Return the [x, y] coordinate for the center point of the cell that contains the specified text.  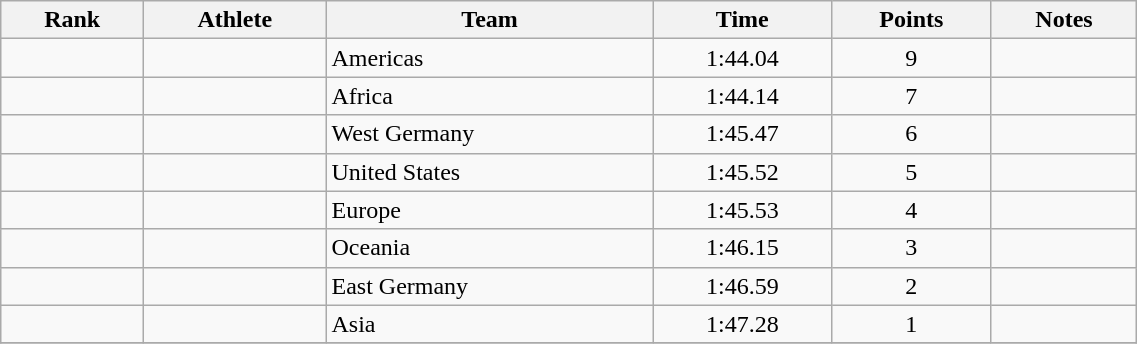
6 [911, 134]
United States [490, 172]
Asia [490, 324]
Athlete [235, 20]
Europe [490, 210]
Americas [490, 58]
1:46.59 [742, 286]
1:47.28 [742, 324]
3 [911, 248]
West Germany [490, 134]
4 [911, 210]
Oceania [490, 248]
East Germany [490, 286]
1:46.15 [742, 248]
1:44.14 [742, 96]
9 [911, 58]
1 [911, 324]
Time [742, 20]
Africa [490, 96]
Team [490, 20]
1:45.53 [742, 210]
5 [911, 172]
1:44.04 [742, 58]
1:45.47 [742, 134]
Rank [72, 20]
2 [911, 286]
Notes [1064, 20]
Points [911, 20]
1:45.52 [742, 172]
7 [911, 96]
